Return [x, y] of the center of cell containing provided text 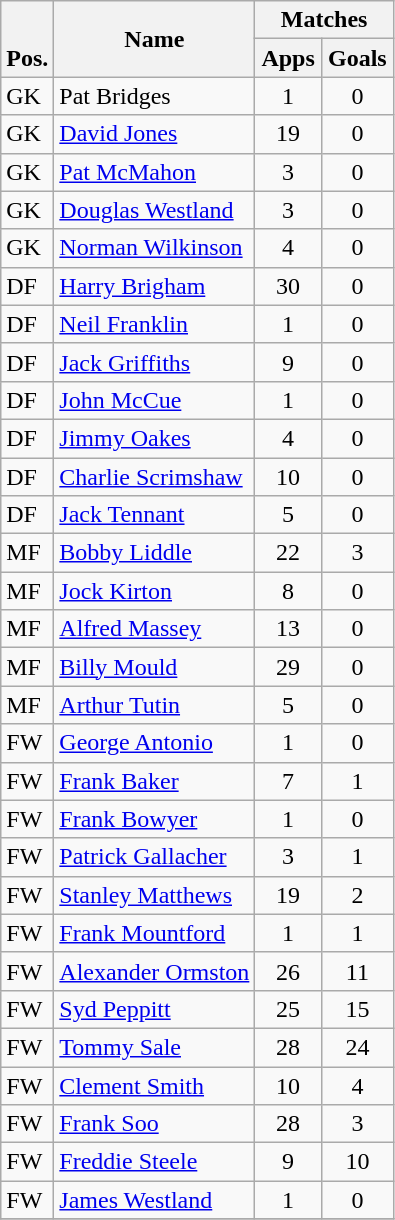
13 [288, 629]
Matches [324, 20]
Pat Bridges [154, 96]
Billy Mould [154, 667]
Syd Peppitt [154, 1009]
Frank Baker [154, 781]
Frank Mountford [154, 933]
Jack Griffiths [154, 362]
22 [288, 553]
Goals [357, 58]
Clement Smith [154, 1085]
30 [288, 286]
Name [154, 39]
Charlie Scrimshaw [154, 477]
29 [288, 667]
15 [357, 1009]
Jock Kirton [154, 591]
2 [357, 895]
Bobby Liddle [154, 553]
Frank Soo [154, 1124]
James Westland [154, 1200]
Neil Franklin [154, 324]
Patrick Gallacher [154, 857]
Jack Tennant [154, 515]
Pos. [28, 39]
Tommy Sale [154, 1047]
26 [288, 971]
Stanley Matthews [154, 895]
Alexander Ormston [154, 971]
Jimmy Oakes [154, 438]
Freddie Steele [154, 1162]
24 [357, 1047]
Apps [288, 58]
Douglas Westland [154, 210]
Frank Bowyer [154, 819]
Norman Wilkinson [154, 248]
11 [357, 971]
Harry Brigham [154, 286]
George Antonio [154, 743]
Pat McMahon [154, 172]
8 [288, 591]
David Jones [154, 134]
25 [288, 1009]
7 [288, 781]
John McCue [154, 400]
Arthur Tutin [154, 705]
Alfred Massey [154, 629]
